Extract the (X, Y) coordinate from the center of the cell holding the provided text.  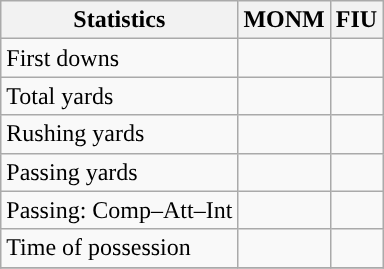
FIU (356, 20)
First downs (120, 58)
Total yards (120, 96)
Rushing yards (120, 134)
Passing yards (120, 172)
MONM (284, 20)
Time of possession (120, 248)
Passing: Comp–Att–Int (120, 210)
Statistics (120, 20)
